Provide the (x, y) coordinate of the cell's center where the given text is located.  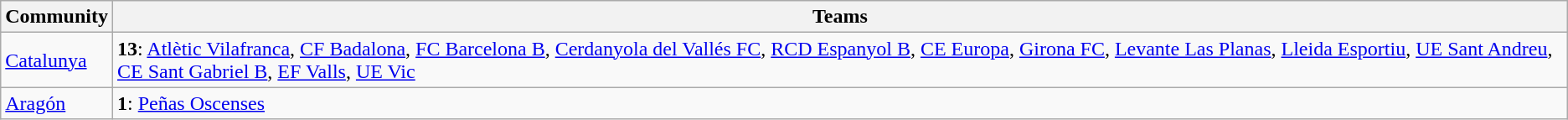
Catalunya (57, 60)
1: Peñas Oscenses (839, 103)
Teams (839, 17)
Aragón (57, 103)
Community (57, 17)
